Identify which cell holds the provided text, then report its (x, y) central coordinate. 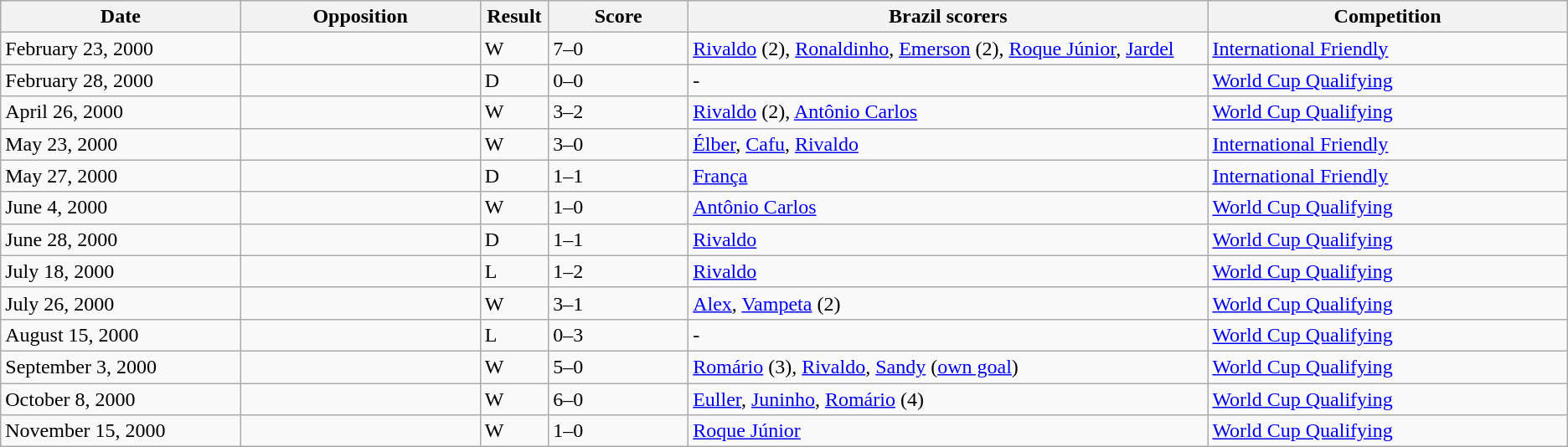
August 15, 2000 (121, 335)
Result (514, 17)
Romário (3), Rivaldo, Sandy (own goal) (948, 367)
Roque Júnior (948, 431)
3–0 (618, 144)
3–2 (618, 112)
February 28, 2000 (121, 80)
0–3 (618, 335)
July 18, 2000 (121, 271)
Opposition (360, 17)
Rivaldo (2), Antônio Carlos (948, 112)
May 27, 2000 (121, 176)
Competition (1387, 17)
0–0 (618, 80)
September 3, 2000 (121, 367)
1–2 (618, 271)
June 28, 2000 (121, 239)
Date (121, 17)
June 4, 2000 (121, 208)
7–0 (618, 49)
Euller, Juninho, Romário (4) (948, 399)
6–0 (618, 399)
February 23, 2000 (121, 49)
França (948, 176)
July 26, 2000 (121, 303)
Rivaldo (2), Ronaldinho, Emerson (2), Roque Júnior, Jardel (948, 49)
May 23, 2000 (121, 144)
November 15, 2000 (121, 431)
April 26, 2000 (121, 112)
Score (618, 17)
Brazil scorers (948, 17)
Élber, Cafu, Rivaldo (948, 144)
5–0 (618, 367)
October 8, 2000 (121, 399)
Alex, Vampeta (2) (948, 303)
3–1 (618, 303)
Antônio Carlos (948, 208)
